For the text-containing cell, return its midpoint in [x, y] coordinate format. 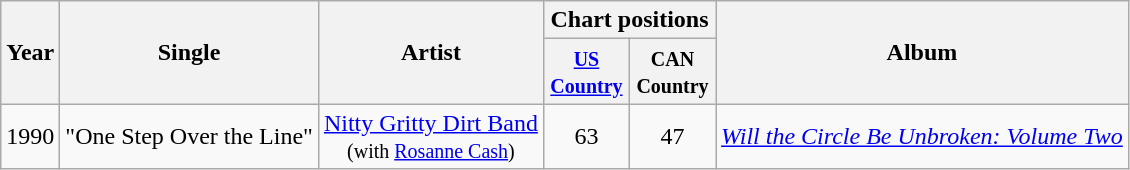
Year [30, 52]
47 [673, 136]
63 [586, 136]
Album [922, 52]
Artist [430, 52]
Will the Circle Be Unbroken: Volume Two [922, 136]
CAN Country [673, 72]
1990 [30, 136]
Chart positions [629, 20]
US Country [586, 72]
"One Step Over the Line" [190, 136]
Single [190, 52]
Nitty Gritty Dirt Band(with Rosanne Cash) [430, 136]
